Determine the (X, Y) coordinate at the center of the cell enclosing the given text.  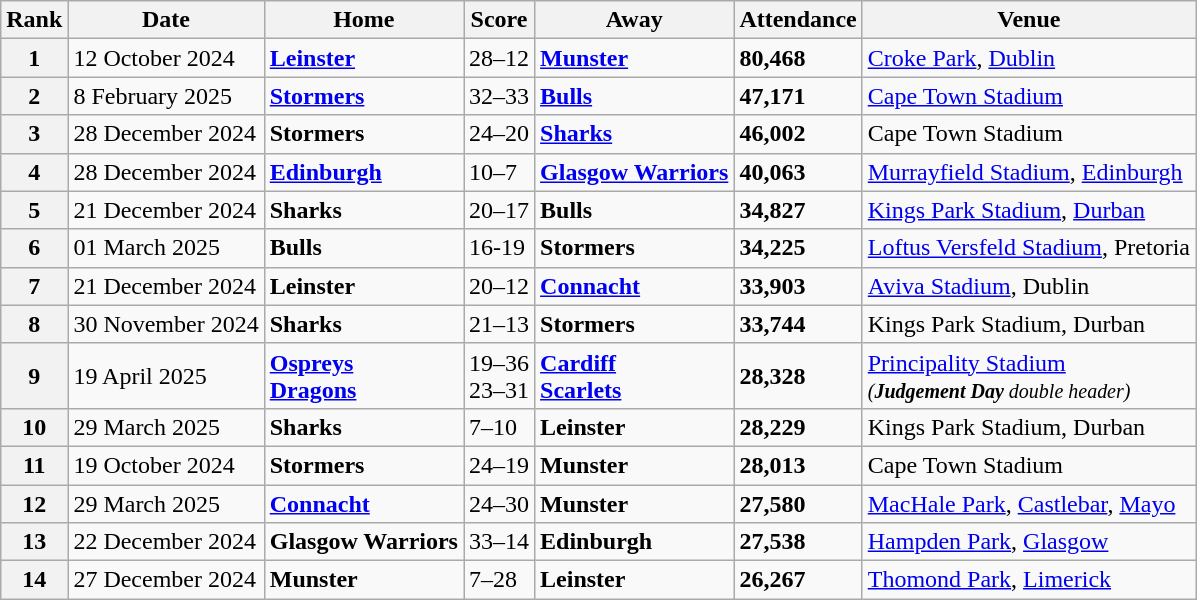
Venue (1028, 20)
11 (34, 465)
Away (634, 20)
12 October 2024 (166, 58)
Hampden Park, Glasgow (1028, 542)
20–17 (500, 210)
9 (34, 376)
10 (34, 427)
12 (34, 503)
8 February 2025 (166, 96)
28,328 (798, 376)
Principality Stadium(Judgement Day double header) (1028, 376)
24–19 (500, 465)
26,267 (798, 580)
4 (34, 172)
32–33 (500, 96)
MacHale Park, Castlebar, Mayo (1028, 503)
19–3623–31 (500, 376)
Murrayfield Stadium, Edinburgh (1028, 172)
22 December 2024 (166, 542)
Thomond Park, Limerick (1028, 580)
Home (364, 20)
7–28 (500, 580)
33,744 (798, 324)
01 March 2025 (166, 248)
13 (34, 542)
Croke Park, Dublin (1028, 58)
1 (34, 58)
34,225 (798, 248)
27,580 (798, 503)
3 (34, 134)
24–30 (500, 503)
Score (500, 20)
47,171 (798, 96)
19 April 2025 (166, 376)
Date (166, 20)
80,468 (798, 58)
27,538 (798, 542)
28,229 (798, 427)
7 (34, 286)
8 (34, 324)
30 November 2024 (166, 324)
10–7 (500, 172)
33,903 (798, 286)
Attendance (798, 20)
6 (34, 248)
5 (34, 210)
Aviva Stadium, Dublin (1028, 286)
19 October 2024 (166, 465)
34,827 (798, 210)
16-19 (500, 248)
28–12 (500, 58)
OspreysDragons (364, 376)
7–10 (500, 427)
24–20 (500, 134)
21–13 (500, 324)
CardiffScarlets (634, 376)
Rank (34, 20)
46,002 (798, 134)
Loftus Versfeld Stadium, Pretoria (1028, 248)
33–14 (500, 542)
20–12 (500, 286)
28,013 (798, 465)
27 December 2024 (166, 580)
14 (34, 580)
40,063 (798, 172)
2 (34, 96)
